Find where the given text appears and provide that cell's center as (X, Y) coordinate. 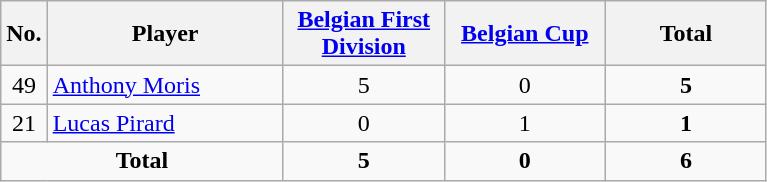
Anthony Moris (165, 85)
21 (24, 123)
No. (24, 34)
Belgian Cup (524, 34)
49 (24, 85)
Belgian First Division (364, 34)
6 (686, 161)
Player (165, 34)
Lucas Pirard (165, 123)
